Return (x, y) of the center of cell containing provided text 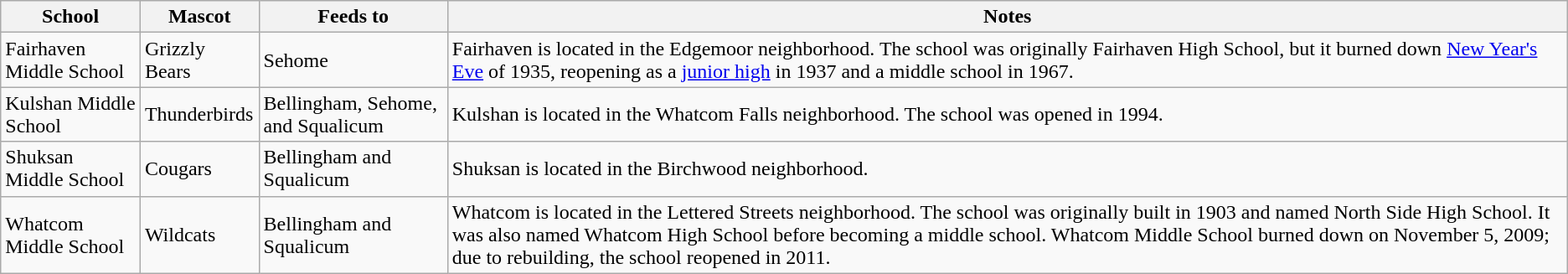
Sehome (353, 60)
Wildcats (199, 235)
Grizzly Bears (199, 60)
Bellingham, Sehome, and Squalicum (353, 114)
Mascot (199, 17)
Fairhaven Middle School (70, 60)
Cougars (199, 169)
Whatcom Middle School (70, 235)
Shuksan is located in the Birchwood neighborhood. (1007, 169)
Kulshan Middle School (70, 114)
School (70, 17)
Feeds to (353, 17)
Shuksan Middle School (70, 169)
Thunderbirds (199, 114)
Notes (1007, 17)
Kulshan is located in the Whatcom Falls neighborhood. The school was opened in 1994. (1007, 114)
